From the cell containing the given text, extract its center point as (X, Y) coordinate. 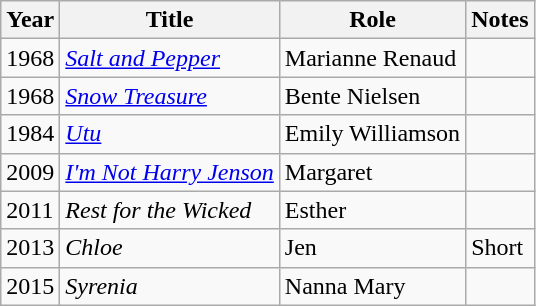
Margaret (372, 172)
Utu (170, 134)
2015 (30, 286)
Rest for the Wicked (170, 210)
Emily Williamson (372, 134)
Bente Nielsen (372, 96)
Snow Treasure (170, 96)
Title (170, 20)
Syrenia (170, 286)
1984 (30, 134)
Chloe (170, 248)
Nanna Mary (372, 286)
Jen (372, 248)
I'm Not Harry Jenson (170, 172)
2011 (30, 210)
Esther (372, 210)
Marianne Renaud (372, 58)
2009 (30, 172)
Year (30, 20)
Short (500, 248)
2013 (30, 248)
Role (372, 20)
Notes (500, 20)
Salt and Pepper (170, 58)
